Scan for the cell matching the given text and deliver its [X, Y] coordinate at center. 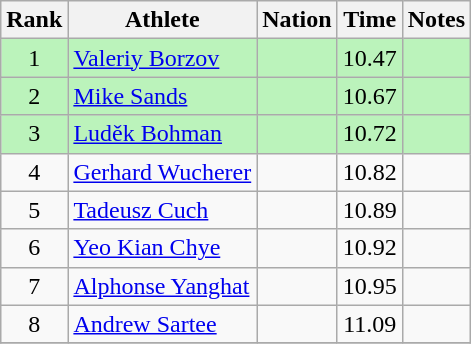
Alphonse Yanghat [162, 286]
10.92 [370, 248]
10.82 [370, 172]
Luděk Bohman [162, 134]
Time [370, 20]
10.89 [370, 210]
10.67 [370, 96]
Athlete [162, 20]
8 [34, 324]
10.95 [370, 286]
6 [34, 248]
7 [34, 286]
Valeriy Borzov [162, 58]
4 [34, 172]
Mike Sands [162, 96]
Notes [436, 20]
Nation [297, 20]
Tadeusz Cuch [162, 210]
10.47 [370, 58]
2 [34, 96]
3 [34, 134]
11.09 [370, 324]
5 [34, 210]
10.72 [370, 134]
Rank [34, 20]
Gerhard Wucherer [162, 172]
Yeo Kian Chye [162, 248]
Andrew Sartee [162, 324]
1 [34, 58]
